Capture the cell that displays the provided text and extract its [x, y] central coordinate. 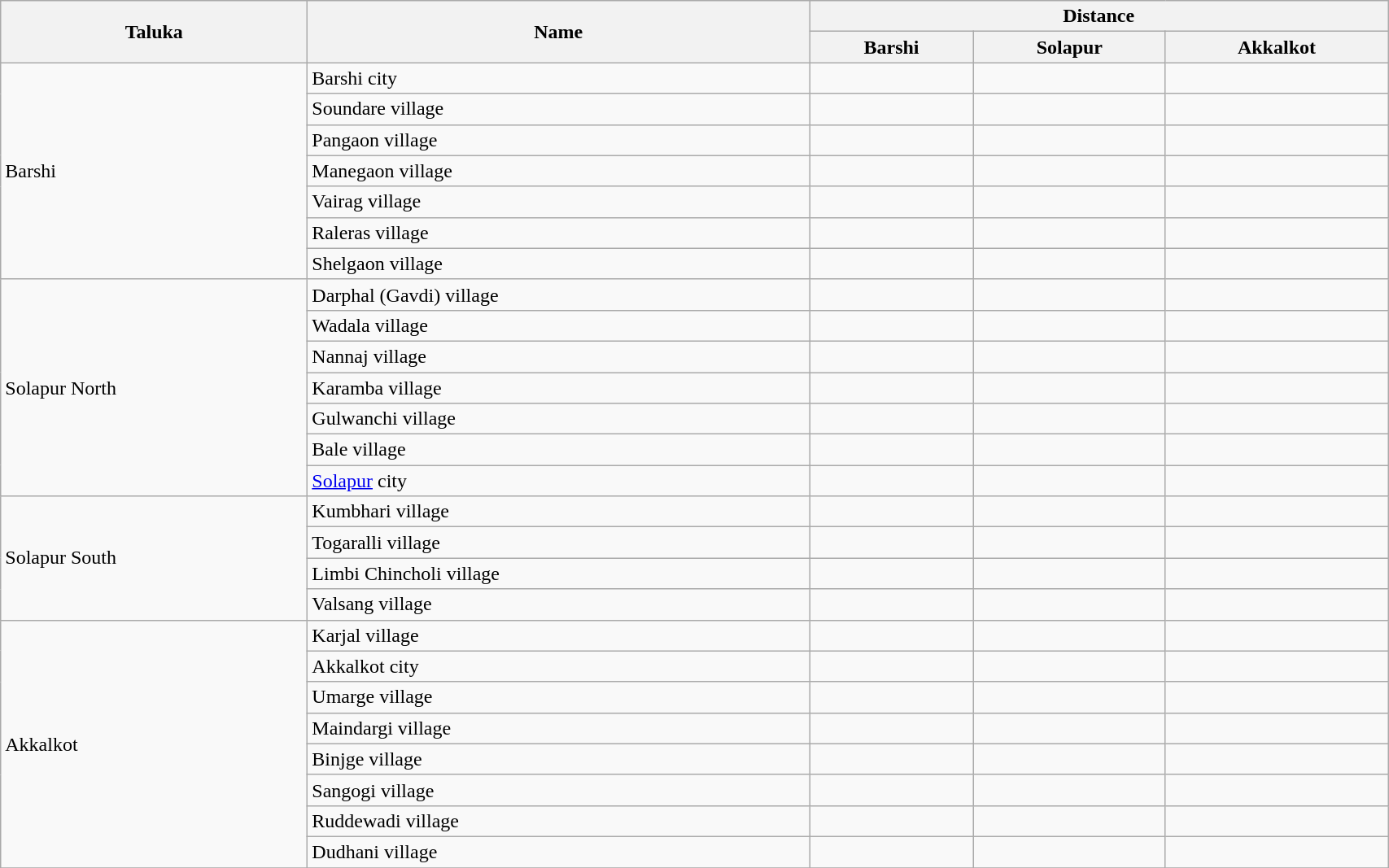
Karamba village [558, 388]
Wadala village [558, 325]
Solapur North [155, 387]
Solapur [1069, 47]
Karjal village [558, 635]
Maindargi village [558, 728]
Distance [1099, 16]
Raleras village [558, 233]
Manegaon village [558, 171]
Solapur South [155, 558]
Name [558, 32]
Soundare village [558, 109]
Darphal (Gavdi) village [558, 294]
Taluka [155, 32]
Shelgaon village [558, 264]
Bale village [558, 450]
Binjge village [558, 759]
Vairag village [558, 202]
Ruddewadi village [558, 821]
Solapur city [558, 481]
Limbi Chincholi village [558, 574]
Nannaj village [558, 356]
Akkalkot city [558, 666]
Kumbhari village [558, 512]
Sangogi village [558, 790]
Gulwanchi village [558, 419]
Togaralli village [558, 543]
Umarge village [558, 697]
Barshi city [558, 78]
Dudhani village [558, 852]
Pangaon village [558, 140]
Valsang village [558, 604]
